Provide the (X, Y) coordinate of the cell's center where the given text is located.  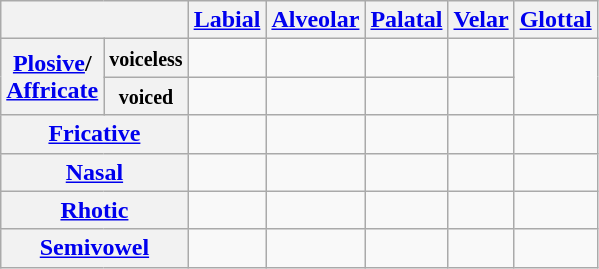
Plosive/Affricate (52, 77)
Rhotic (94, 210)
Velar (481, 20)
Semivowel (94, 248)
Fricative (94, 134)
Glottal (556, 20)
Labial (227, 20)
Nasal (94, 172)
Palatal (406, 20)
voiceless (146, 58)
voiced (146, 96)
Alveolar (316, 20)
